Output the (X, Y) coordinate of the center of the cell containing the given text.  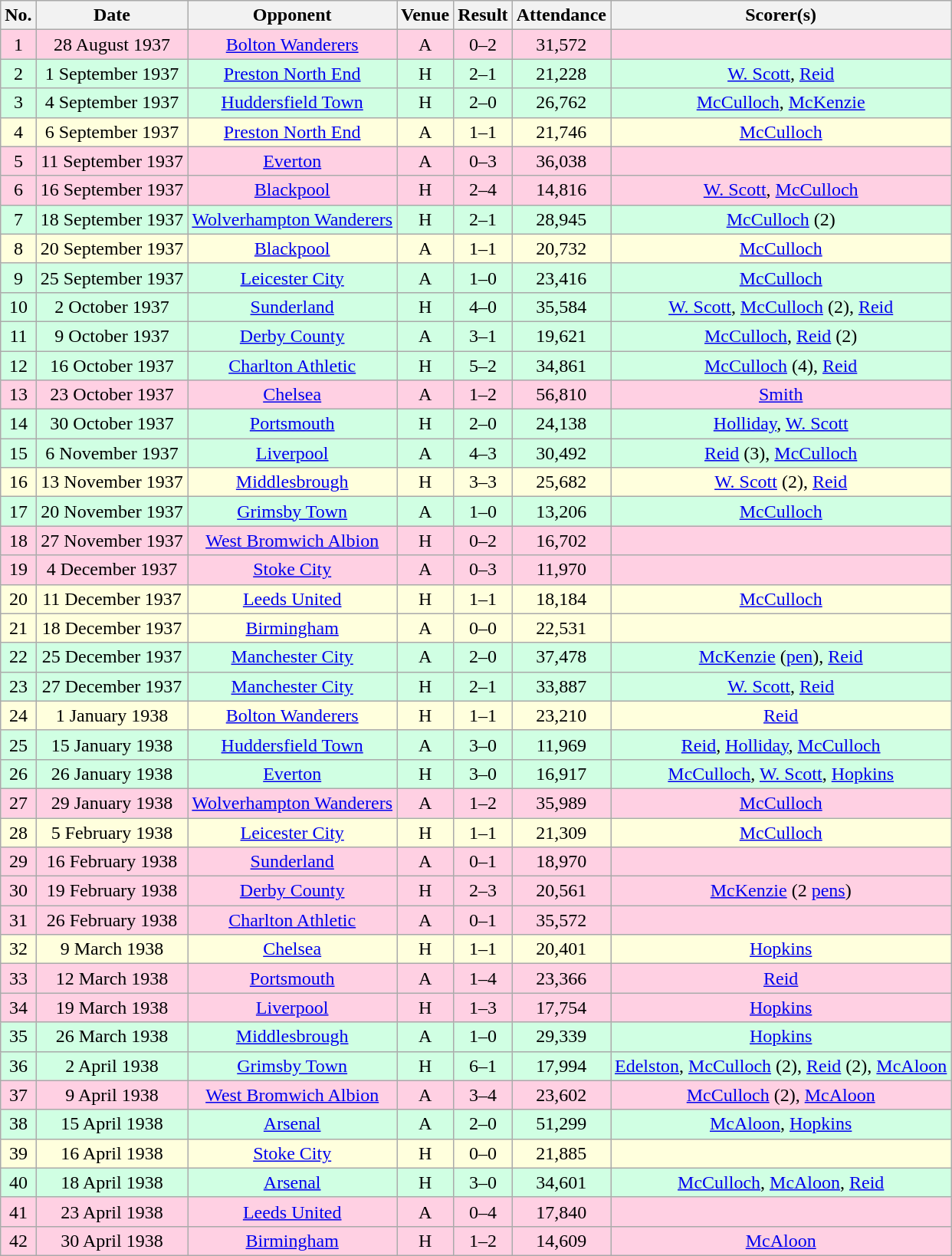
36,038 (561, 161)
16,917 (561, 774)
29 (18, 862)
2–4 (483, 190)
McCulloch (4), Reid (781, 366)
25 (18, 745)
30 (18, 891)
Date (112, 15)
12 (18, 366)
20,732 (561, 248)
Attendance (561, 15)
22,531 (561, 628)
McKenzie (pen), Reid (781, 657)
5–2 (483, 366)
29,339 (561, 1037)
21,309 (561, 832)
McCulloch, McAloon, Reid (781, 1182)
12 March 1938 (112, 978)
W. Scott (2), Reid (781, 482)
37,478 (561, 657)
23 October 1937 (112, 395)
2 (18, 74)
18,184 (561, 599)
Edelston, McCulloch (2), Reid (2), McAloon (781, 1066)
6 November 1937 (112, 453)
1 (18, 44)
23,210 (561, 715)
26,762 (561, 103)
McKenzie (2 pens) (781, 891)
16 September 1937 (112, 190)
4 December 1937 (112, 570)
McCulloch (2), McAloon (781, 1095)
26 (18, 774)
19 March 1938 (112, 1008)
33 (18, 978)
Reid, Holliday, McCulloch (781, 745)
15 April 1938 (112, 1124)
18 December 1937 (112, 628)
17,754 (561, 1008)
37 (18, 1095)
4–3 (483, 453)
16 (18, 482)
16 February 1938 (112, 862)
20,561 (561, 891)
Scorer(s) (781, 15)
1–3 (483, 1008)
21,746 (561, 132)
5 February 1938 (112, 832)
9 April 1938 (112, 1095)
21,885 (561, 1153)
35,572 (561, 920)
1 September 1937 (112, 74)
14,609 (561, 1241)
30 April 1938 (112, 1241)
2 April 1938 (112, 1066)
McCulloch (2) (781, 219)
8 (18, 248)
35 (18, 1037)
19 (18, 570)
28,945 (561, 219)
19,621 (561, 336)
4 September 1937 (112, 103)
9 March 1938 (112, 949)
41 (18, 1212)
39 (18, 1153)
33,887 (561, 686)
McCulloch, McKenzie (781, 103)
17,994 (561, 1066)
15 (18, 453)
34,601 (561, 1182)
34,861 (561, 366)
13 November 1937 (112, 482)
2–3 (483, 891)
17 (18, 511)
11,970 (561, 570)
11 December 1937 (112, 599)
26 January 1938 (112, 774)
27 November 1937 (112, 541)
24,138 (561, 424)
6 September 1937 (112, 132)
9 (18, 278)
20 (18, 599)
18 September 1937 (112, 219)
36 (18, 1066)
16 April 1938 (112, 1153)
18,970 (561, 862)
31 (18, 920)
15 January 1938 (112, 745)
2 October 1937 (112, 307)
32 (18, 949)
30 October 1937 (112, 424)
35,989 (561, 803)
23,602 (561, 1095)
McAloon (781, 1241)
3–3 (483, 482)
McCulloch, W. Scott, Hopkins (781, 774)
13 (18, 395)
4 (18, 132)
29 January 1938 (112, 803)
28 August 1937 (112, 44)
3–4 (483, 1095)
6 (18, 190)
4–0 (483, 307)
23,416 (561, 278)
20,401 (561, 949)
11,969 (561, 745)
McCulloch, Reid (2) (781, 336)
40 (18, 1182)
28 (18, 832)
Result (483, 15)
26 February 1938 (112, 920)
W. Scott, McCulloch (2), Reid (781, 307)
20 September 1937 (112, 248)
0–4 (483, 1212)
17,840 (561, 1212)
25 December 1937 (112, 657)
22 (18, 657)
38 (18, 1124)
18 April 1938 (112, 1182)
27 (18, 803)
Holliday, W. Scott (781, 424)
23,366 (561, 978)
3 (18, 103)
No. (18, 15)
23 (18, 686)
56,810 (561, 395)
42 (18, 1241)
31,572 (561, 44)
25,682 (561, 482)
Opponent (293, 15)
16 October 1937 (112, 366)
16,702 (561, 541)
25 September 1937 (112, 278)
Smith (781, 395)
20 November 1937 (112, 511)
23 April 1938 (112, 1212)
13,206 (561, 511)
27 December 1937 (112, 686)
21 (18, 628)
9 October 1937 (112, 336)
McAloon, Hopkins (781, 1124)
34 (18, 1008)
5 (18, 161)
3–1 (483, 336)
51,299 (561, 1124)
1–4 (483, 978)
1 January 1938 (112, 715)
Reid (3), McCulloch (781, 453)
21,228 (561, 74)
26 March 1938 (112, 1037)
10 (18, 307)
19 February 1938 (112, 891)
6–1 (483, 1066)
Venue (425, 15)
24 (18, 715)
7 (18, 219)
30,492 (561, 453)
W. Scott, McCulloch (781, 190)
18 (18, 541)
14 (18, 424)
11 (18, 336)
14,816 (561, 190)
11 September 1937 (112, 161)
35,584 (561, 307)
